Capture the cell that displays the provided text and extract its (X, Y) central coordinate. 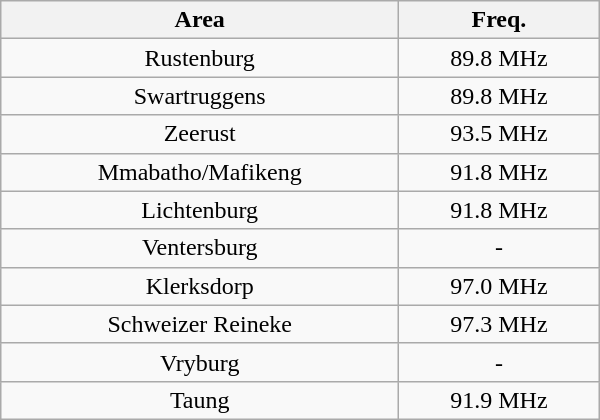
Rustenburg (200, 58)
Vryburg (200, 362)
Area (200, 20)
93.5 MHz (500, 134)
Freq. (500, 20)
Lichtenburg (200, 210)
97.3 MHz (500, 324)
91.9 MHz (500, 400)
Ventersburg (200, 248)
Klerksdorp (200, 286)
97.0 MHz (500, 286)
Zeerust (200, 134)
Mmabatho/Mafikeng (200, 172)
Taung (200, 400)
Swartruggens (200, 96)
Schweizer Reineke (200, 324)
